Pinpoint the cell where the given text exists, returning its (x, y) midpoint coordinate. 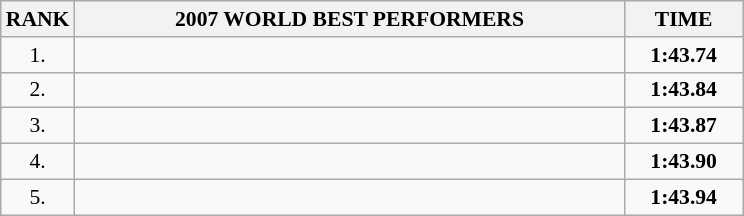
3. (38, 126)
1:43.84 (684, 90)
1:43.74 (684, 55)
RANK (38, 19)
1:43.94 (684, 197)
2007 WORLD BEST PERFORMERS (349, 19)
1:43.90 (684, 162)
4. (38, 162)
2. (38, 90)
5. (38, 197)
TIME (684, 19)
1:43.87 (684, 126)
1. (38, 55)
